Detect which cell encompasses the target text, then output its (x, y) center coordinate. 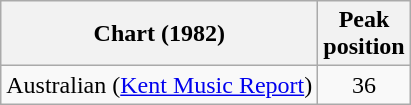
Peakposition (364, 34)
Chart (1982) (160, 34)
36 (364, 85)
Australian (Kent Music Report) (160, 85)
